For the text-containing cell, return its midpoint in (x, y) coordinate format. 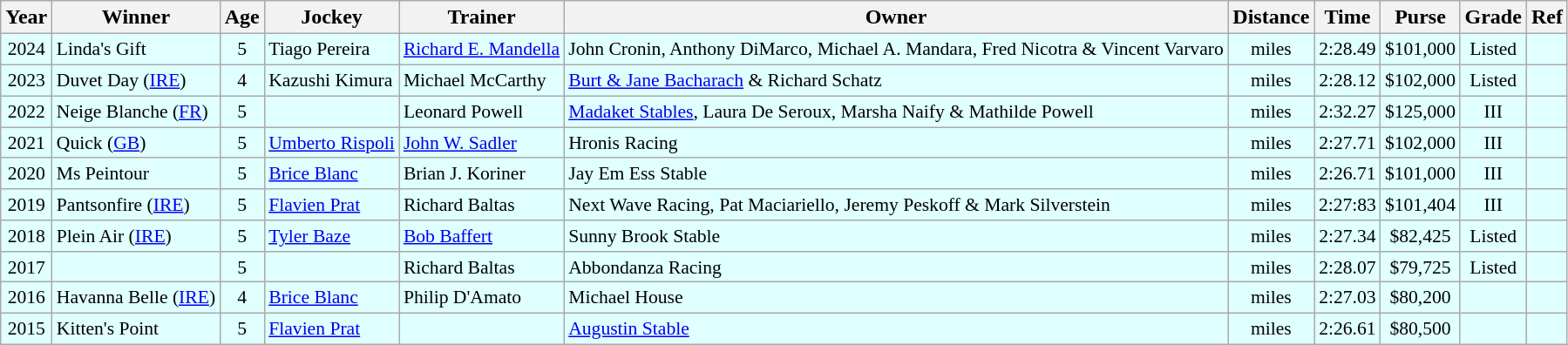
Brian J. Koriner (481, 173)
2:28.07 (1347, 267)
Tiago Pereira (331, 50)
2024 (26, 50)
Michael McCarthy (481, 80)
Havanna Belle (IRE) (136, 298)
Bob Baffert (481, 236)
$125,000 (1421, 112)
2:27.03 (1347, 298)
2:27.34 (1347, 236)
Age (242, 17)
Grade (1493, 17)
Distance (1271, 17)
Next Wave Racing, Pat Maciariello, Jeremy Peskoff & Mark Silverstein (896, 205)
2:27:83 (1347, 205)
2:27.71 (1347, 143)
2015 (26, 328)
Kazushi Kimura (331, 80)
Ms Peintour (136, 173)
Kitten's Point (136, 328)
Hronis Racing (896, 143)
Ref (1546, 17)
John W. Sadler (481, 143)
$80,500 (1421, 328)
Owner (896, 17)
$80,200 (1421, 298)
Plein Air (IRE) (136, 236)
Time (1347, 17)
Neige Blanche (FR) (136, 112)
Burt & Jane Bacharach & Richard Schatz (896, 80)
Jay Em Ess Stable (896, 173)
2017 (26, 267)
Augustin Stable (896, 328)
Linda's Gift (136, 50)
$79,725 (1421, 267)
Duvet Day (IRE) (136, 80)
Trainer (481, 17)
John Cronin, Anthony DiMarco, Michael A. Mandara, Fred Nicotra & Vincent Varvaro (896, 50)
Leonard Powell (481, 112)
2023 (26, 80)
Quick (GB) (136, 143)
2016 (26, 298)
Richard E. Mandella (481, 50)
2:26.71 (1347, 173)
Michael House (896, 298)
2:28.49 (1347, 50)
$82,425 (1421, 236)
2018 (26, 236)
2021 (26, 143)
2:26.61 (1347, 328)
2:32.27 (1347, 112)
2019 (26, 205)
Sunny Brook Stable (896, 236)
$101,404 (1421, 205)
2022 (26, 112)
2020 (26, 173)
Winner (136, 17)
Pantsonfire (IRE) (136, 205)
Year (26, 17)
Jockey (331, 17)
Madaket Stables, Laura De Seroux, Marsha Naify & Mathilde Powell (896, 112)
Tyler Baze (331, 236)
2:28.12 (1347, 80)
Umberto Rispoli (331, 143)
Philip D'Amato (481, 298)
Purse (1421, 17)
Abbondanza Racing (896, 267)
